Pinpoint the cell where the given text exists, returning its (X, Y) midpoint coordinate. 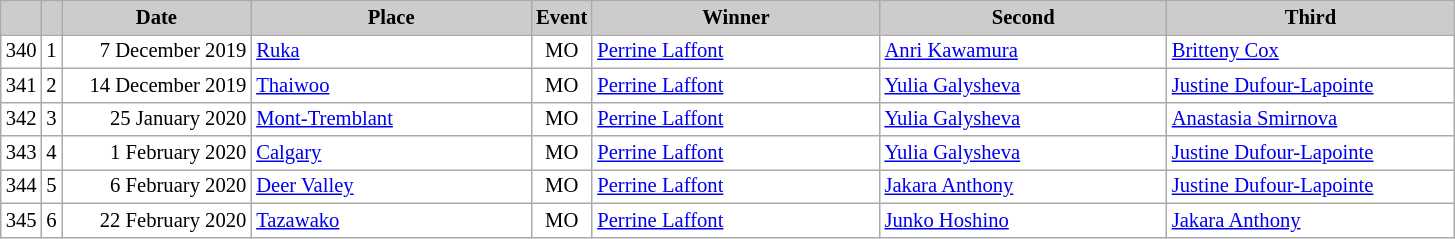
Place (391, 17)
340 (22, 51)
Winner (736, 17)
Tazawako (391, 220)
2 (51, 85)
14 December 2019 (157, 85)
Third (1310, 17)
Date (157, 17)
Anri Kawamura (1024, 51)
4 (51, 153)
Mont-Tremblant (391, 119)
Anastasia Smirnova (1310, 119)
6 February 2020 (157, 186)
Deer Valley (391, 186)
Calgary (391, 153)
Junko Hoshino (1024, 220)
Event (562, 17)
7 December 2019 (157, 51)
Second (1024, 17)
22 February 2020 (157, 220)
Thaiwoo (391, 85)
344 (22, 186)
1 (51, 51)
341 (22, 85)
5 (51, 186)
Britteny Cox (1310, 51)
345 (22, 220)
342 (22, 119)
3 (51, 119)
343 (22, 153)
6 (51, 220)
Ruka (391, 51)
1 February 2020 (157, 153)
25 January 2020 (157, 119)
